Pinpoint the cell where the given text exists, returning its (x, y) midpoint coordinate. 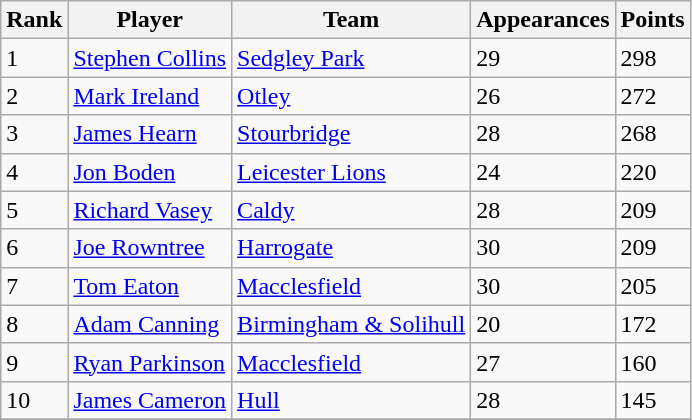
Leicester Lions (352, 172)
Rank (34, 20)
Points (652, 20)
Tom Eaton (150, 286)
5 (34, 210)
24 (543, 172)
29 (543, 58)
1 (34, 58)
160 (652, 362)
9 (34, 362)
Player (150, 20)
Stephen Collins (150, 58)
20 (543, 324)
Hull (352, 400)
Birmingham & Solihull (352, 324)
220 (652, 172)
6 (34, 248)
268 (652, 134)
Jon Boden (150, 172)
26 (543, 96)
Appearances (543, 20)
8 (34, 324)
145 (652, 400)
Joe Rowntree (150, 248)
Richard Vasey (150, 210)
Harrogate (352, 248)
James Cameron (150, 400)
Mark Ireland (150, 96)
Otley (352, 96)
10 (34, 400)
3 (34, 134)
Sedgley Park (352, 58)
Team (352, 20)
172 (652, 324)
Stourbridge (352, 134)
298 (652, 58)
Ryan Parkinson (150, 362)
205 (652, 286)
7 (34, 286)
2 (34, 96)
4 (34, 172)
James Hearn (150, 134)
27 (543, 362)
Adam Canning (150, 324)
Caldy (352, 210)
272 (652, 96)
